Scan for the cell matching the given text and deliver its [X, Y] coordinate at center. 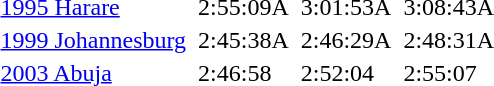
2:46:29A [346, 40]
2:45:38A [244, 40]
